Pinpoint the cell where the given text exists, returning its [x, y] midpoint coordinate. 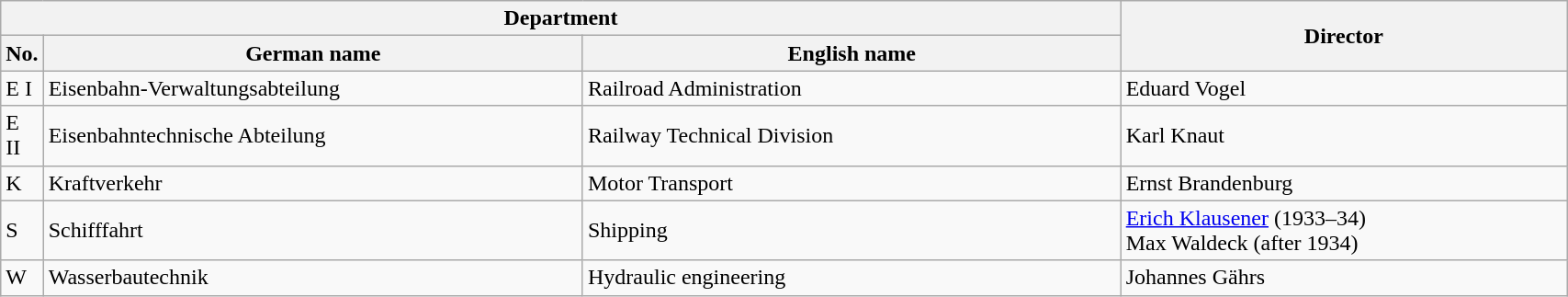
Department [560, 18]
Railroad Administration [852, 88]
Director [1343, 36]
E I [22, 88]
German name [312, 53]
Motor Transport [852, 183]
Schifffahrt [312, 230]
K [22, 183]
Railway Technical Division [852, 136]
Karl Knaut [1343, 136]
Wasserbautechnik [312, 278]
W [22, 278]
Ernst Brandenburg [1343, 183]
English name [852, 53]
Hydraulic engineering [852, 278]
S [22, 230]
Eisenbahn-Verwaltungsabteilung [312, 88]
Eisenbahntechnische Abteilung [312, 136]
Kraftverkehr [312, 183]
Eduard Vogel [1343, 88]
No. [22, 53]
Erich Klausener (1933–34)Max Waldeck (after 1934) [1343, 230]
E II [22, 136]
Shipping [852, 230]
Johannes Gährs [1343, 278]
